For the text-containing cell, return its midpoint in [X, Y] coordinate format. 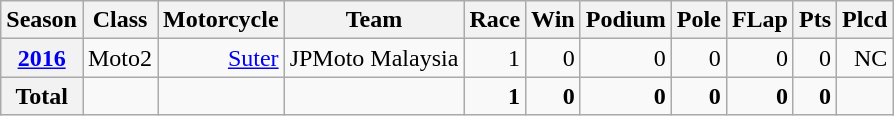
Win [554, 20]
Team [374, 20]
Plcd [865, 20]
Race [495, 20]
Pole [698, 20]
Moto2 [120, 58]
Total [42, 96]
Podium [626, 20]
Pts [814, 20]
FLap [760, 20]
NC [865, 58]
2016 [42, 58]
JPMoto Malaysia [374, 58]
Season [42, 20]
Motorcycle [222, 20]
Class [120, 20]
Suter [222, 58]
